Pinpoint the cell where the given text exists, returning its [X, Y] midpoint coordinate. 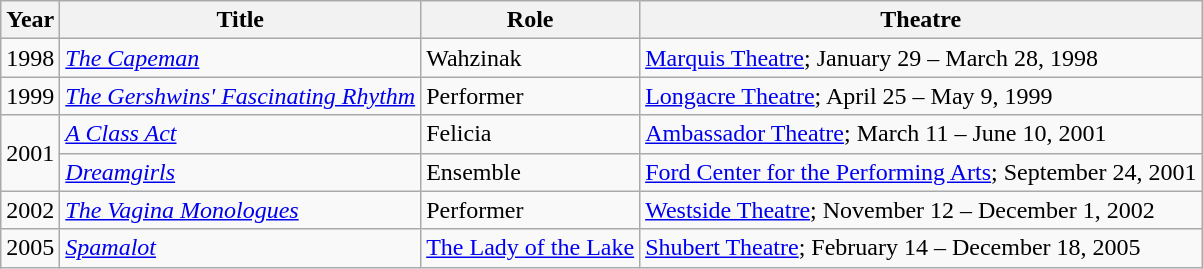
Westside Theatre; November 12 – December 1, 2002 [921, 210]
A Class Act [240, 134]
Shubert Theatre; February 14 – December 18, 2005 [921, 248]
Marquis Theatre; January 29 – March 28, 1998 [921, 58]
Role [530, 20]
The Gershwins' Fascinating Rhythm [240, 96]
2001 [30, 153]
Spamalot [240, 248]
2005 [30, 248]
The Lady of the Lake [530, 248]
The Vagina Monologues [240, 210]
Ambassador Theatre; March 11 – June 10, 2001 [921, 134]
Dreamgirls [240, 172]
1999 [30, 96]
2002 [30, 210]
Ensemble [530, 172]
Year [30, 20]
Longacre Theatre; April 25 – May 9, 1999 [921, 96]
Wahzinak [530, 58]
1998 [30, 58]
Title [240, 20]
Theatre [921, 20]
The Capeman [240, 58]
Felicia [530, 134]
Ford Center for the Performing Arts; September 24, 2001 [921, 172]
